Determine the (X, Y) coordinate at the center of the cell enclosing the given text.  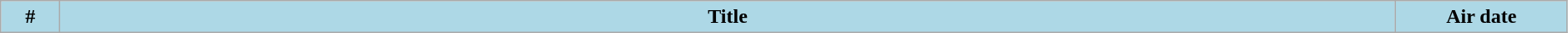
Air date (1481, 17)
# (30, 17)
Title (728, 17)
